Output the [X, Y] coordinate of the center of the cell containing the given text.  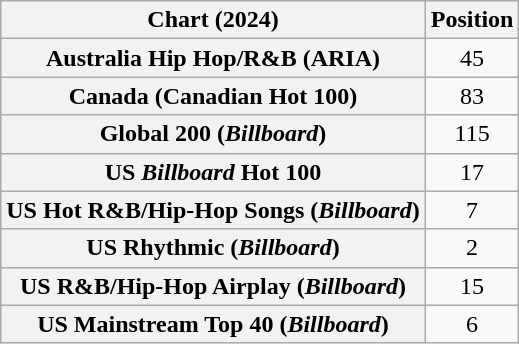
US Mainstream Top 40 (Billboard) [213, 324]
7 [472, 210]
2 [472, 248]
Chart (2024) [213, 20]
15 [472, 286]
US Billboard Hot 100 [213, 172]
6 [472, 324]
83 [472, 96]
Australia Hip Hop/R&B (ARIA) [213, 58]
115 [472, 134]
45 [472, 58]
US Rhythmic (Billboard) [213, 248]
US Hot R&B/Hip-Hop Songs (Billboard) [213, 210]
Canada (Canadian Hot 100) [213, 96]
Position [472, 20]
Global 200 (Billboard) [213, 134]
US R&B/Hip-Hop Airplay (Billboard) [213, 286]
17 [472, 172]
